Extract the [X, Y] coordinate from the center of the cell holding the provided text.  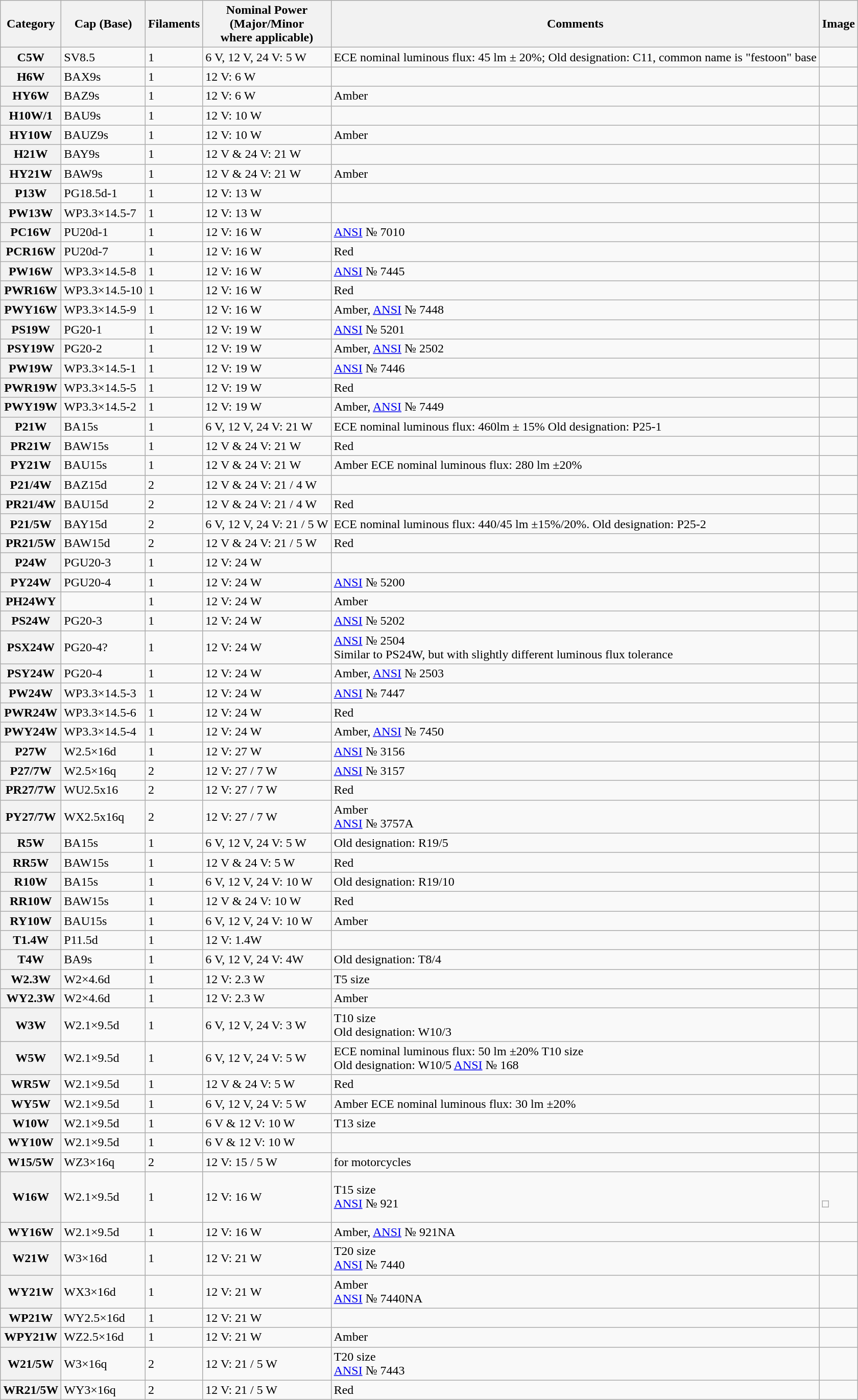
Image [839, 24]
for motorcycles [575, 1162]
WP3.3×14.5-6 [103, 713]
Old designation: T8/4 [575, 960]
WP3.3×14.5-10 [103, 291]
PWY19W [31, 407]
12 V: 27 W [267, 751]
6 V, 12 V, 24 V: 4W [267, 960]
Amber, ANSI № 7449 [575, 407]
ECE nominal luminous flux: 460lm ± 15% Old designation: P25-1 [575, 426]
BAUZ9s [103, 135]
BA9s [103, 960]
ANSI № 7446 [575, 368]
W5W [31, 1058]
ANSI № 5201 [575, 329]
C5W [31, 57]
Amber, ANSI № 7450 [575, 732]
PGU20-3 [103, 562]
PR21/4W [31, 504]
PW16W [31, 271]
PW19W [31, 368]
RY10W [31, 921]
WP3.3×14.5-3 [103, 693]
W3×16d [103, 1259]
Amber, ANSI № 2503 [575, 674]
12 V: 1.4W [267, 940]
W3W [31, 1025]
Filaments [174, 24]
WR21/5W [31, 1390]
W2.3W [31, 979]
PCR16W [31, 251]
PGU20-4 [103, 582]
Amber, ANSI № 7448 [575, 310]
ANSI № 7010 [575, 232]
H10W/1 [31, 115]
BAW9s [103, 174]
H21W [31, 154]
PG20-3 [103, 621]
6 V, 12 V, 24 V: 3 W [267, 1025]
P24W [31, 562]
WX2.5x16q [103, 816]
AmberANSI № 7440NA [575, 1291]
PW13W [31, 212]
WY16W [31, 1232]
PWR16W [31, 291]
PG20-1 [103, 329]
WX3×16d [103, 1291]
6 V, 12 V, 24 V: 21 / 5 W [267, 524]
P21/5W [31, 524]
BAY9s [103, 154]
Amber ECE nominal luminous flux: 280 lm ±20% [575, 465]
Category [31, 24]
PG18.5d-1 [103, 193]
RR5W [31, 862]
WP21W [31, 1318]
P13W [31, 193]
PW24W [31, 693]
ANSI № 5202 [575, 621]
HY6W [31, 96]
WZ2.5×16d [103, 1337]
Comments [575, 24]
6 V, 12 V, 24 V: 21 W [267, 426]
PSY24W [31, 674]
BAY15d [103, 524]
ANSI № 7445 [575, 271]
WPY21W [31, 1337]
BAW15d [103, 543]
ANSI № 3156 [575, 751]
Old designation: R19/5 [575, 843]
Amber, ANSI № 2502 [575, 349]
W15/5W [31, 1162]
12 V & 24 V: 21 / 5 W [267, 543]
WP3.3×14.5-7 [103, 212]
12 V & 24 V: 10 W [267, 901]
Amber, ANSI № 921NA [575, 1232]
PH24WY [31, 602]
WY5W [31, 1104]
PU20d-7 [103, 251]
P27/7W [31, 771]
WY21W [31, 1291]
PR21W [31, 446]
WP3.3×14.5-4 [103, 732]
WP3.3×14.5-8 [103, 271]
BAU15d [103, 504]
T13 size [575, 1123]
P21/4W [31, 485]
R5W [31, 843]
PR27/7W [31, 790]
PS24W [31, 621]
P27W [31, 751]
PG20-2 [103, 349]
PS19W [31, 329]
W21/5W [31, 1364]
Old designation: R19/10 [575, 882]
HY10W [31, 135]
WP3.3×14.5-5 [103, 388]
ANSI № 7447 [575, 693]
PY27/7W [31, 816]
PWY16W [31, 310]
WY2.3W [31, 999]
BAZ9s [103, 96]
Amber ECE nominal luminous flux: 30 lm ±20% [575, 1104]
PC16W [31, 232]
T15 sizeANSI № 921 [575, 1197]
W10W [31, 1123]
ANSI № 3157 [575, 771]
Cap (Base) [103, 24]
WZ3×16q [103, 1162]
PWR24W [31, 713]
WR5W [31, 1084]
WY2.5×16d [103, 1318]
Nominal Power(Major/Minorwhere applicable) [267, 24]
W2.5×16q [103, 771]
W3×16q [103, 1364]
W21W [31, 1259]
AmberANSI № 3757A [575, 816]
WP3.3×14.5-2 [103, 407]
HY21W [31, 174]
WY10W [31, 1143]
P21W [31, 426]
T4W [31, 960]
PG20-4 [103, 674]
PR21/5W [31, 543]
SV8.5 [103, 57]
T1.4W [31, 940]
ANSI № 5200 [575, 582]
W2.5×16d [103, 751]
PG20-4? [103, 648]
R10W [31, 882]
WY3×16q [103, 1390]
12 V: 15 / 5 W [267, 1162]
PY24W [31, 582]
PY21W [31, 465]
PWY24W [31, 732]
PSY19W [31, 349]
WP3.3×14.5-9 [103, 310]
BAX9s [103, 77]
P11.5d [103, 940]
WP3.3×14.5-1 [103, 368]
BAZ15d [103, 485]
ANSI № 2504Similar to PS24W, but with slightly different luminous flux tolerance [575, 648]
RR10W [31, 901]
PWR19W [31, 388]
WU2.5x16 [103, 790]
T10 sizeOld designation: W10/3 [575, 1025]
T20 sizeANSI № 7440 [575, 1259]
ECE nominal luminous flux: 440/45 lm ±15%/20%. Old designation: P25-2 [575, 524]
T20 sizeANSI № 7443 [575, 1364]
PSX24W [31, 648]
ECE nominal luminous flux: 45 lm ± 20%; Old designation: C11, common name is "festoon" base [575, 57]
H6W [31, 77]
BAU9s [103, 115]
ECE nominal luminous flux: 50 lm ±20% T10 sizeOld designation: W10/5 ANSI № 168 [575, 1058]
T5 size [575, 979]
W16W [31, 1197]
PU20d-1 [103, 232]
